Output the (X, Y) coordinate of the center of the cell containing the given text.  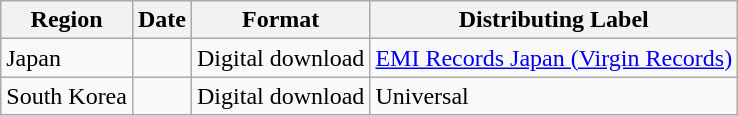
South Korea (67, 96)
Universal (554, 96)
Region (67, 20)
Format (281, 20)
Date (162, 20)
Japan (67, 58)
EMI Records Japan (Virgin Records) (554, 58)
Distributing Label (554, 20)
